Provide the (x, y) coordinate of the cell's center where the given text is located.  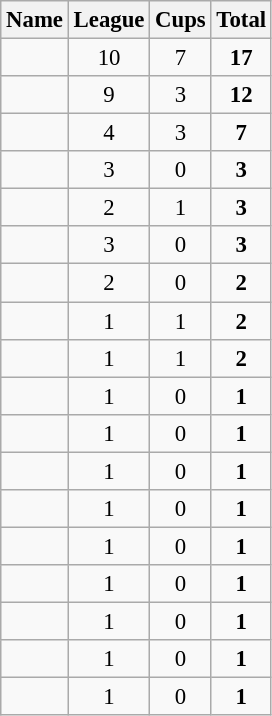
Cups (180, 20)
League (108, 20)
17 (241, 58)
10 (108, 58)
Total (241, 20)
9 (108, 95)
4 (108, 133)
12 (241, 95)
Name (35, 20)
